Provide the [x, y] coordinate of the cell's center where the given text is located.  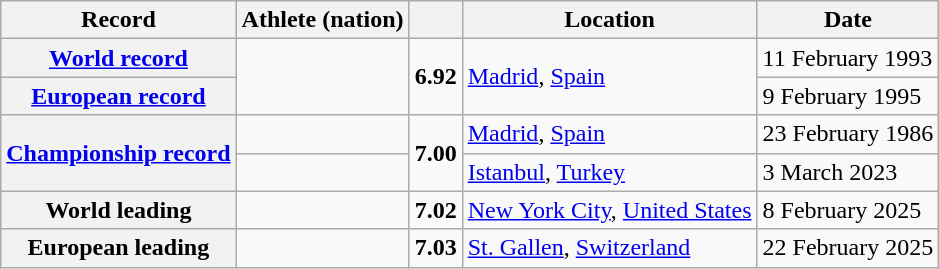
Record [118, 20]
Istanbul, Turkey [610, 172]
8 February 2025 [848, 210]
Date [848, 20]
Championship record [118, 153]
7.00 [436, 153]
6.92 [436, 77]
22 February 2025 [848, 248]
World leading [118, 210]
3 March 2023 [848, 172]
World record [118, 58]
New York City, United States [610, 210]
European record [118, 96]
9 February 1995 [848, 96]
7.03 [436, 248]
St. Gallen, Switzerland [610, 248]
European leading [118, 248]
7.02 [436, 210]
11 February 1993 [848, 58]
23 February 1986 [848, 134]
Athlete (nation) [322, 20]
Location [610, 20]
